For the text-containing cell, return its midpoint in (X, Y) coordinate format. 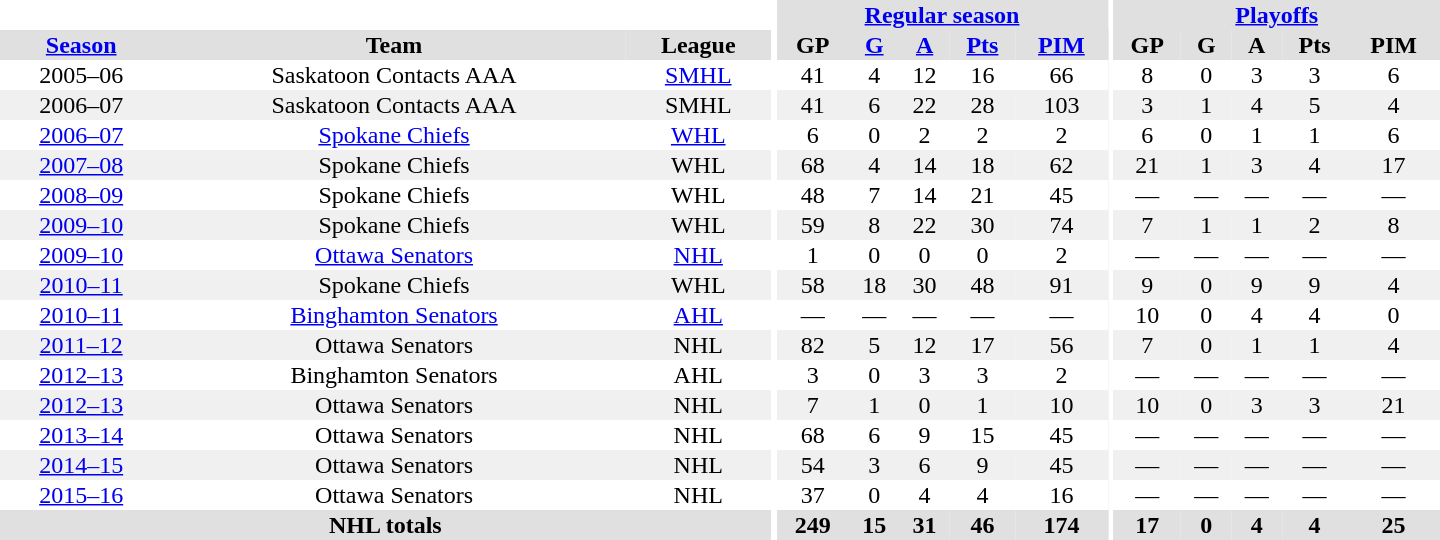
249 (812, 525)
28 (982, 105)
2014–15 (81, 465)
37 (812, 495)
54 (812, 465)
56 (1062, 345)
91 (1062, 285)
Playoffs (1276, 15)
82 (812, 345)
59 (812, 225)
2015–16 (81, 495)
58 (812, 285)
25 (1394, 525)
2011–12 (81, 345)
2008–09 (81, 195)
League (698, 45)
62 (1062, 165)
NHL totals (386, 525)
31 (924, 525)
103 (1062, 105)
2013–14 (81, 435)
174 (1062, 525)
2007–08 (81, 165)
46 (982, 525)
74 (1062, 225)
2005–06 (81, 75)
Regular season (942, 15)
Season (81, 45)
Team (394, 45)
66 (1062, 75)
